Pinpoint the cell where the given text exists, returning its (X, Y) midpoint coordinate. 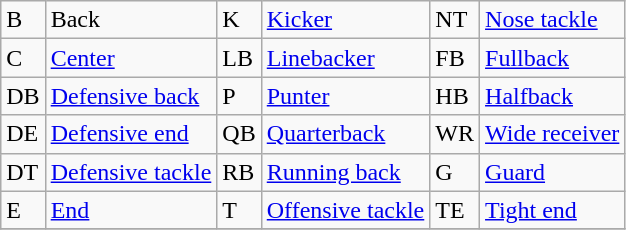
Quarterback (346, 134)
Linebacker (346, 58)
FB (455, 58)
Defensive back (131, 96)
Wide receiver (552, 134)
K (239, 20)
End (131, 210)
Punter (346, 96)
DE (23, 134)
DT (23, 172)
G (455, 172)
B (23, 20)
Fullback (552, 58)
Nose tackle (552, 20)
Running back (346, 172)
HB (455, 96)
RB (239, 172)
Center (131, 58)
Tight end (552, 210)
T (239, 210)
P (239, 96)
E (23, 210)
DB (23, 96)
Defensive tackle (131, 172)
NT (455, 20)
Kicker (346, 20)
TE (455, 210)
LB (239, 58)
Guard (552, 172)
Offensive tackle (346, 210)
C (23, 58)
Defensive end (131, 134)
Back (131, 20)
WR (455, 134)
Halfback (552, 96)
QB (239, 134)
